Pinpoint the cell where the given text exists, returning its (X, Y) midpoint coordinate. 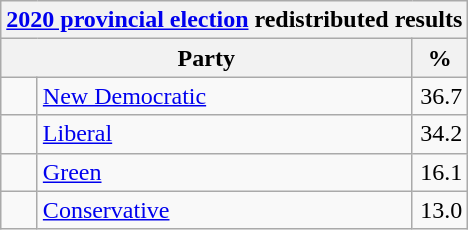
2020 provincial election redistributed results (234, 20)
Party (206, 58)
Conservative (224, 210)
% (440, 58)
Liberal (224, 134)
34.2 (440, 134)
36.7 (440, 96)
13.0 (440, 210)
New Democratic (224, 96)
16.1 (440, 172)
Green (224, 172)
